For the text-containing cell, return its midpoint in (x, y) coordinate format. 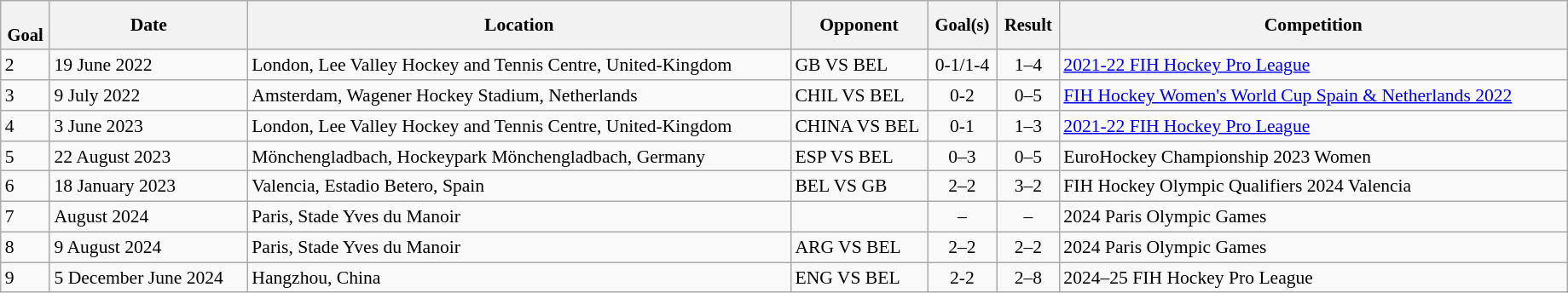
ARG VS BEL (859, 248)
Amsterdam, Wagener Hockey Stadium, Netherlands (518, 95)
Goal (26, 26)
18 January 2023 (148, 187)
5 (26, 157)
19 June 2022 (148, 66)
2 (26, 66)
FIH Hockey Women's World Cup Spain & Netherlands 2022 (1313, 95)
Goal(s) (963, 26)
6 (26, 187)
Result (1028, 26)
5 December June 2024 (148, 278)
2024–25 FIH Hockey Pro League (1313, 278)
CHINA VS BEL (859, 126)
Date (148, 26)
GB VS BEL (859, 66)
7 (26, 217)
2-2 (963, 278)
3 June 2023 (148, 126)
4 (26, 126)
3–2 (1028, 187)
9 July 2022 (148, 95)
3 (26, 95)
August 2024 (148, 217)
0-1/1-4 (963, 66)
0–3 (963, 157)
0-2 (963, 95)
8 (26, 248)
EuroHockey Championship 2023 Women (1313, 157)
2–8 (1028, 278)
1–3 (1028, 126)
Mönchengladbach, Hockeypark Mönchengladbach, Germany (518, 157)
Opponent (859, 26)
9 (26, 278)
Location (518, 26)
0-1 (963, 126)
Competition (1313, 26)
FIH Hockey Olympic Qualifiers 2024 Valencia (1313, 187)
Valencia, Estadio Betero, Spain (518, 187)
ENG VS BEL (859, 278)
9 August 2024 (148, 248)
22 August 2023 (148, 157)
CHIL VS BEL (859, 95)
BEL VS GB (859, 187)
ESP VS BEL (859, 157)
1–4 (1028, 66)
Hangzhou, China (518, 278)
